Detect which cell encompasses the target text, then output its [X, Y] center coordinate. 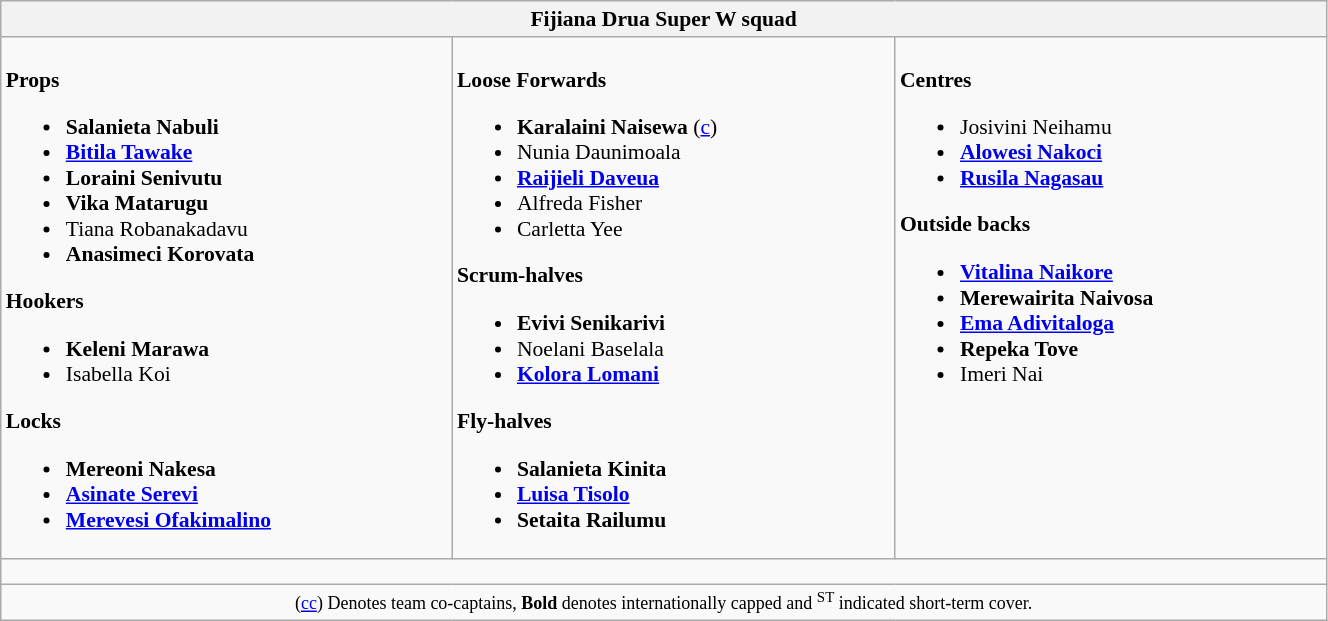
(cc) Denotes team co-captains, Bold denotes internationally capped and ST indicated short-term cover. [664, 602]
Centres Josivini Neihamu Alowesi Nakoci Rusila NagasauOutside backs Vitalina Naikore Merewairita Naivosa Ema Adivitaloga Repeka Tove Imeri Nai [1111, 298]
Fijiana Drua Super W squad [664, 19]
